Capture the cell that displays the provided text and extract its (x, y) central coordinate. 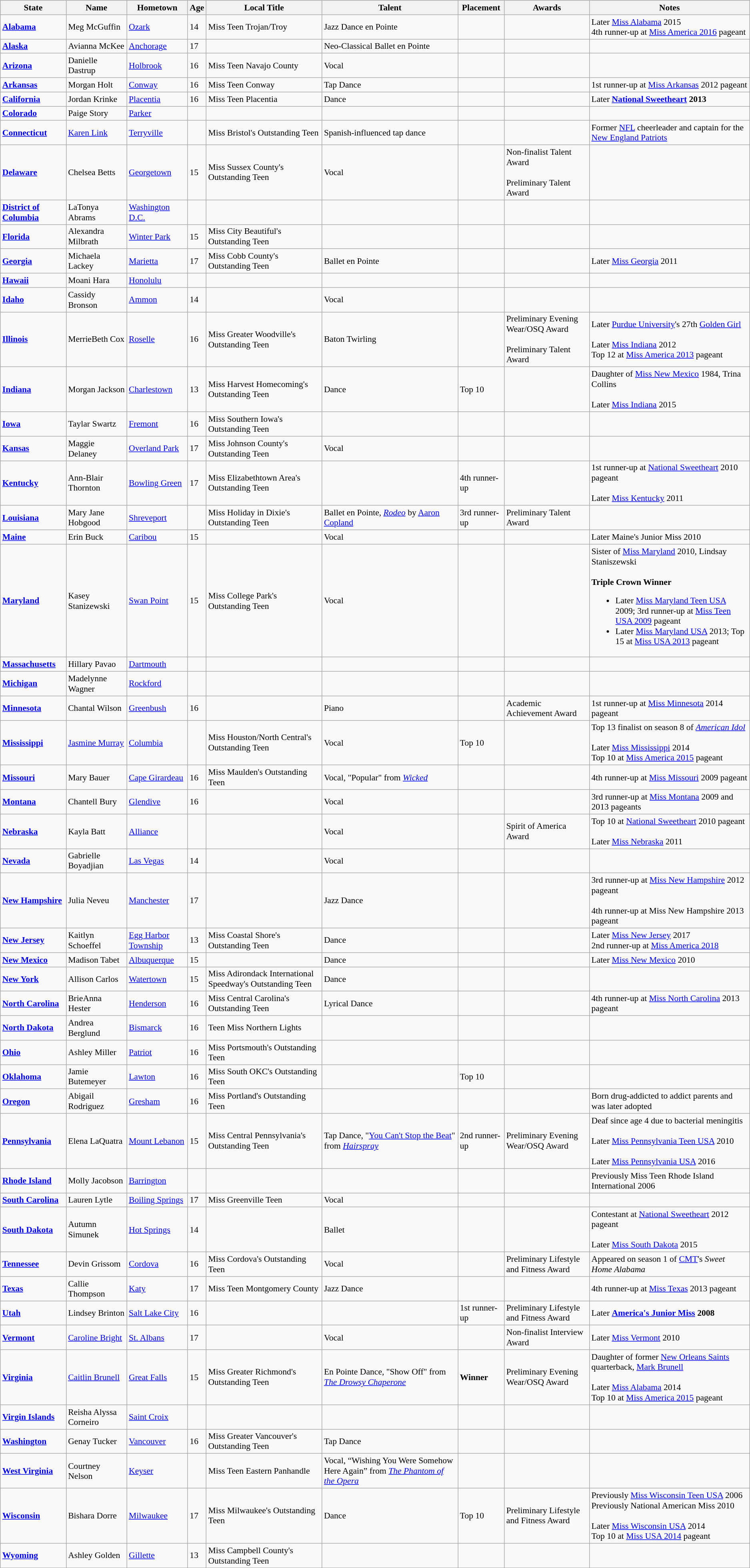
Non-finalist Talent AwardPreliminary Talent Award (547, 173)
Later Miss Vermont 2010 (670, 1338)
Name (96, 8)
Danielle Dastrup (96, 66)
4th runner-up (481, 483)
2nd runner-up (481, 1141)
Devin Grissom (96, 1264)
Mount Lebanon (157, 1141)
Ballet en Pointe (390, 261)
Alliance (157, 832)
Anchorage (157, 46)
Miss Southern Iowa's Outstanding Teen (264, 424)
Winner (481, 1377)
Miss Johnson County's Outstanding Teen (264, 449)
Andrea Berglund (96, 1028)
Roselle (157, 339)
Miss Adirondack International Speedway's Outstanding Teen (264, 979)
New York (33, 979)
Milwaukee (157, 1516)
Ozark (157, 27)
Parker (157, 114)
Later America's Junior Miss 2008 (670, 1313)
Gillette (157, 1555)
Cordova (157, 1264)
Tennessee (33, 1264)
Holbrook (157, 66)
Talent (390, 8)
Miss Central Pennsylvania's Outstanding Teen (264, 1141)
Marietta (157, 261)
Miss Greater Vancouver's Outstanding Teen (264, 1442)
Vancouver (157, 1442)
Minnesota (33, 708)
Maggie Delaney (96, 449)
New Jersey (33, 940)
Preliminary Evening Wear/OSQ AwardPreliminary Talent Award (547, 339)
Jasmine Murray (96, 743)
Teen Miss Northern Lights (264, 1028)
4th runner-up at Miss North Carolina 2013 pageant (670, 1003)
MerrieBeth Cox (96, 339)
Vocal, “Wishing You Were Somehow Here Again” from The Phantom of the Opera (390, 1471)
Local Title (264, 8)
Miss Portsmouth's Outstanding Teen (264, 1052)
Montana (33, 802)
En Pointe Dance, "Show Off" from The Drowsy Chaperone (390, 1377)
Miss Greater Woodville's Outstanding Teen (264, 339)
Arkansas (33, 85)
Georgetown (157, 173)
Chantal Wilson (96, 708)
Moani Hara (96, 281)
West Virginia (33, 1471)
Lawton (157, 1077)
Illinois (33, 339)
Spirit of America Award (547, 832)
Washington (33, 1442)
Autumn Simunek (96, 1230)
North Carolina (33, 1003)
Louisiana (33, 518)
Patriot (157, 1052)
Ballet (390, 1230)
Glendive (157, 802)
1st runner-up (481, 1313)
Piano (390, 708)
Katy (157, 1289)
Winter Park (157, 237)
Indiana (33, 389)
Keyser (157, 1471)
Madelynne Wagner (96, 684)
Miss Houston/North Central's Outstanding Teen (264, 743)
Miss Campbell County's Outstanding Teen (264, 1555)
1st runner-up at Miss Minnesota 2014 pageant (670, 708)
Gabrielle Boyadjian (96, 861)
Watertown (157, 979)
Greenbush (157, 708)
Miss Teen Montgomery County (264, 1289)
Academic Achievement Award (547, 708)
Top 13 finalist on season 8 of American IdolLater Miss Mississippi 2014Top 10 at Miss America 2015 pageant (670, 743)
Wyoming (33, 1555)
4th runner-up at Miss Missouri 2009 pageant (670, 777)
Ohio (33, 1052)
South Carolina (33, 1200)
Karen Link (96, 133)
St. Albans (157, 1338)
BrieAnna Hester (96, 1003)
Lyrical Dance (390, 1003)
Ammon (157, 300)
Honolulu (157, 281)
Jordan Krinke (96, 99)
Later Purdue University's 27th Golden GirlLater Miss Indiana 2012Top 12 at Miss America 2013 pageant (670, 339)
Caroline Bright (96, 1338)
Avianna McKee (96, 46)
3rd runner-up (481, 518)
Nevada (33, 861)
Notes (670, 8)
Julia Neveu (96, 901)
1st runner-up at Miss Arkansas 2012 pageant (670, 85)
Miss Greater Richmond's Outstanding Teen (264, 1377)
North Dakota (33, 1028)
Lindsey Brinton (96, 1313)
Ballet en Pointe, Rodeo by Aaron Copland (390, 518)
Courtney Nelson (96, 1471)
Miss Teen Navajo County (264, 66)
Abigail Rodriguez (96, 1101)
Kentucky (33, 483)
Terryville (157, 133)
Meg McGuffin (96, 27)
Washington D.C. (157, 212)
Miss Holiday in Dixie's Outstanding Teen (264, 518)
Preliminary Talent Award (547, 518)
Chantell Bury (96, 802)
Neo-Classical Ballet en Pointe (390, 46)
Conway (157, 85)
Miss Cordova's Outstanding Teen (264, 1264)
Great Falls (157, 1377)
Jazz Dance en Pointe (390, 27)
Pennsylvania (33, 1141)
Daughter of Miss New Mexico 1984, Trina CollinsLater Miss Indiana 2015 (670, 389)
Boiling Springs (157, 1200)
Awards (547, 8)
New Mexico (33, 960)
Miss Bristol's Outstanding Teen (264, 133)
Dartmouth (157, 664)
Miss City Beautiful's Outstanding Teen (264, 237)
Hawaii (33, 281)
Vermont (33, 1338)
Caribou (157, 537)
Shreveport (157, 518)
Delaware (33, 173)
Michigan (33, 684)
Georgia (33, 261)
Egg Harbor Township (157, 940)
Hot Springs (157, 1230)
Rockford (157, 684)
Ashley Miller (96, 1052)
Miss Teen Conway (264, 85)
Miss Cobb County's Outstanding Teen (264, 261)
Hillary Pavao (96, 664)
3rd runner-up at Miss New Hampshire 2012 pageant4th runner-up at Miss New Hampshire 2013 pageant (670, 901)
Later Maine's Junior Miss 2010 (670, 537)
Miss Maulden's Outstanding Teen (264, 777)
Oregon (33, 1101)
Genay Tucker (96, 1442)
Florida (33, 237)
Morgan Holt (96, 85)
Age (197, 8)
Bismarck (157, 1028)
Paige Story (96, 114)
Chelsea Betts (96, 173)
Mary Jane Hobgood (96, 518)
Born drug-addicted to addict parents and was later adopted (670, 1101)
Erin Buck (96, 537)
LaTonya Abrams (96, 212)
Nebraska (33, 832)
Virgin Islands (33, 1417)
Michaela Lackey (96, 261)
Miss Elizabethtown Area's Outstanding Teen (264, 483)
Miss Harvest Homecoming's Outstanding Teen (264, 389)
Mary Bauer (96, 777)
Kayla Batt (96, 832)
Previously Miss Teen Rhode Island International 2006 (670, 1181)
Later Miss New Mexico 2010 (670, 960)
Bishara Dorre (96, 1516)
Miss Teen Placentia (264, 99)
Miss Greenville Teen (264, 1200)
Maryland (33, 600)
Missouri (33, 777)
Elena LaQuatra (96, 1141)
Later Miss Alabama 20154th runner-up at Miss America 2016 pageant (670, 27)
Arizona (33, 66)
Former NFL cheerleader and captain for the New England Patriots (670, 133)
Massachusetts (33, 664)
Miss Central Carolina's Outstanding Teen (264, 1003)
Charlestown (157, 389)
Spanish-influenced tap dance (390, 133)
Appeared on season 1 of CMT's Sweet Home Alabama (670, 1264)
Placement (481, 8)
Cassidy Bronson (96, 300)
Reisha Alyssa Corneiro (96, 1417)
Miss College Park's Outstanding Teen (264, 600)
Idaho (33, 300)
1st runner-up at National Sweetheart 2010 pageantLater Miss Kentucky 2011 (670, 483)
Salt Lake City (157, 1313)
Las Vegas (157, 861)
Kansas (33, 449)
Placentia (157, 99)
Saint Croix (157, 1417)
Barrington (157, 1181)
Bowling Green (157, 483)
Tap Dance, "You Can't Stop the Beat" from Hairspray (390, 1141)
State (33, 8)
Later National Sweetheart 2013 (670, 99)
Hometown (157, 8)
Alexandra Milbrath (96, 237)
Daughter of former New Orleans Saints quarterback, Mark Brunell Later Miss Alabama 2014Top 10 at Miss America 2015 pageant (670, 1377)
Cape Girardeau (157, 777)
4th runner-up at Miss Texas 2013 pageant (670, 1289)
Manchester (157, 901)
Virginia (33, 1377)
South Dakota (33, 1230)
Allison Carlos (96, 979)
Caitlin Brunell (96, 1377)
Henderson (157, 1003)
Connecticut (33, 133)
Ashley Golden (96, 1555)
Alabama (33, 27)
Miss Coastal Shore's Outstanding Teen (264, 940)
Previously Miss Wisconsin Teen USA 2006Previously National American Miss 2010Later Miss Wisconsin USA 2014Top 10 at Miss USA 2014 pageant (670, 1516)
Wisconsin (33, 1516)
Oklahoma (33, 1077)
Non-finalist Interview Award (547, 1338)
Madison Tabet (96, 960)
Columbia (157, 743)
Later Miss New Jersey 20172nd runner-up at Miss America 2018 (670, 940)
Morgan Jackson (96, 389)
Baton Twirling (390, 339)
Vocal, "Popular" from Wicked (390, 777)
Mississippi (33, 743)
Callie Thompson (96, 1289)
Overland Park (157, 449)
Colorado (33, 114)
Maine (33, 537)
Albuquerque (157, 960)
Kaitlyn Schoeffel (96, 940)
Rhode Island (33, 1181)
Texas (33, 1289)
District of Columbia (33, 212)
Alaska (33, 46)
Top 10 at National Sweetheart 2010 pageantLater Miss Nebraska 2011 (670, 832)
Miss Milwaukee's Outstanding Teen (264, 1516)
Ann-Blair Thornton (96, 483)
Miss Teen Trojan/Troy (264, 27)
Gresham (157, 1101)
Molly Jacobson (96, 1181)
Later Miss Georgia 2011 (670, 261)
Miss Teen Eastern Panhandle (264, 1471)
Miss South OKC's Outstanding Teen (264, 1077)
Miss Sussex County's Outstanding Teen (264, 173)
Deaf since age 4 due to bacterial meningitisLater Miss Pennsylvania Teen USA 2010Later Miss Pennsylvania USA 2016 (670, 1141)
California (33, 99)
Iowa (33, 424)
Utah (33, 1313)
Lauren Lytle (96, 1200)
Contestant at National Sweetheart 2012 pageant Later Miss South Dakota 2015 (670, 1230)
Taylar Swartz (96, 424)
Jamie Butemeyer (96, 1077)
Miss Portland's Outstanding Teen (264, 1101)
Swan Point (157, 600)
Fremont (157, 424)
New Hampshire (33, 901)
Kasey Stanizewski (96, 600)
3rd runner-up at Miss Montana 2009 and 2013 pageants (670, 802)
